Extract the (X, Y) coordinate from the center of the cell holding the provided text.  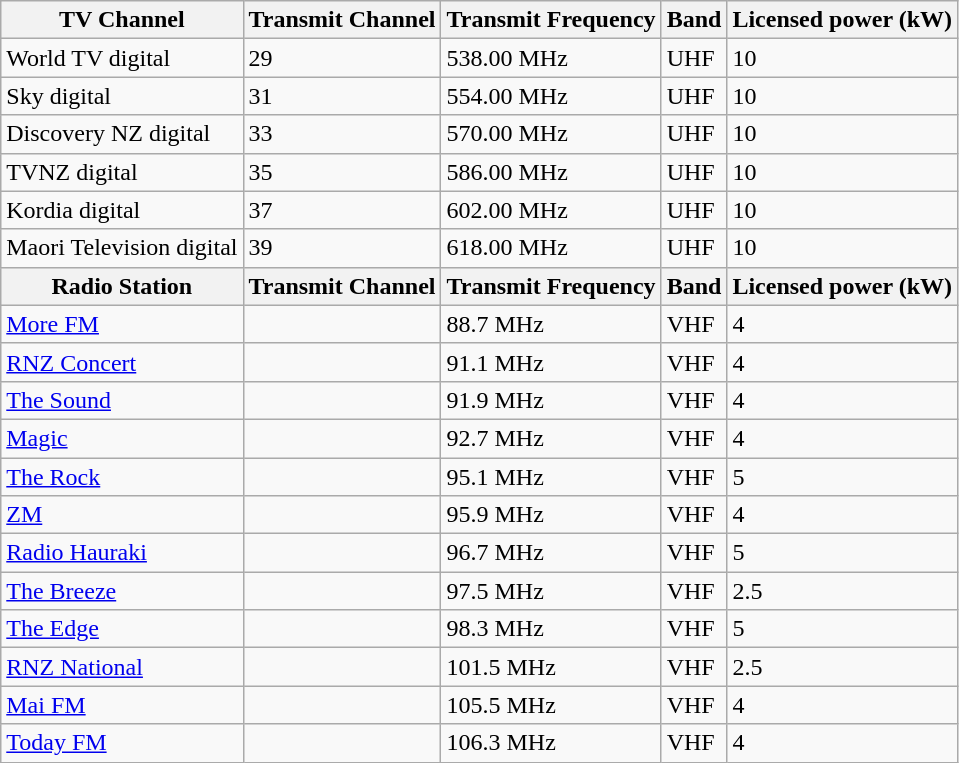
Magic (122, 438)
The Rock (122, 477)
39 (342, 248)
Radio Hauraki (122, 553)
618.00 MHz (551, 248)
Kordia digital (122, 210)
35 (342, 172)
World TV digital (122, 58)
ZM (122, 515)
105.5 MHz (551, 705)
37 (342, 210)
91.9 MHz (551, 400)
More FM (122, 324)
570.00 MHz (551, 134)
RNZ Concert (122, 362)
88.7 MHz (551, 324)
538.00 MHz (551, 58)
95.9 MHz (551, 515)
602.00 MHz (551, 210)
TV Channel (122, 20)
98.3 MHz (551, 629)
The Sound (122, 400)
33 (342, 134)
31 (342, 96)
101.5 MHz (551, 667)
91.1 MHz (551, 362)
TVNZ digital (122, 172)
554.00 MHz (551, 96)
Mai FM (122, 705)
The Breeze (122, 591)
Sky digital (122, 96)
The Edge (122, 629)
96.7 MHz (551, 553)
586.00 MHz (551, 172)
106.3 MHz (551, 743)
Maori Television digital (122, 248)
29 (342, 58)
95.1 MHz (551, 477)
Discovery NZ digital (122, 134)
97.5 MHz (551, 591)
Radio Station (122, 286)
RNZ National (122, 667)
Today FM (122, 743)
92.7 MHz (551, 438)
